Return [X, Y] of the center of cell containing provided text 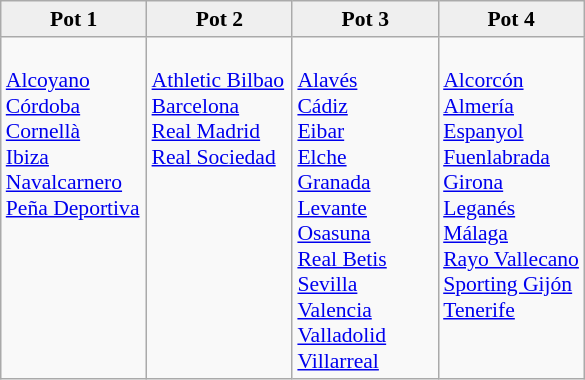
Athletic Bilbao Barcelona Real Madrid Real Sociedad [220, 208]
Alcorcón Almería Espanyol Fuenlabrada Girona Leganés Málaga Rayo Vallecano Sporting Gijón Tenerife [511, 208]
Pot 2 [220, 19]
Alcoyano Córdoba Cornellà Ibiza Navalcarnero Peña Deportiva [74, 208]
Alavés Cádiz Eibar Elche Granada Levante Osasuna Real Betis Sevilla Valencia Valladolid Villarreal [365, 208]
Pot 1 [74, 19]
Pot 3 [365, 19]
Pot 4 [511, 19]
